Return the [X, Y] coordinate for the center point of the cell that contains the specified text.  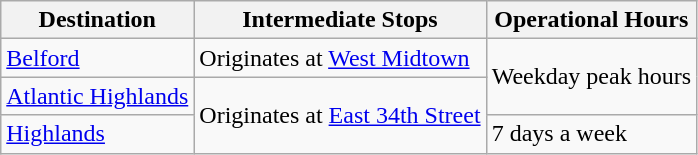
Destination [98, 20]
Highlands [98, 134]
Belford [98, 58]
Originates at East 34th Street [340, 115]
Weekday peak hours [591, 77]
Intermediate Stops [340, 20]
Originates at West Midtown [340, 58]
7 days a week [591, 134]
Atlantic Highlands [98, 96]
Operational Hours [591, 20]
